Scan for the cell matching the given text and deliver its [x, y] coordinate at center. 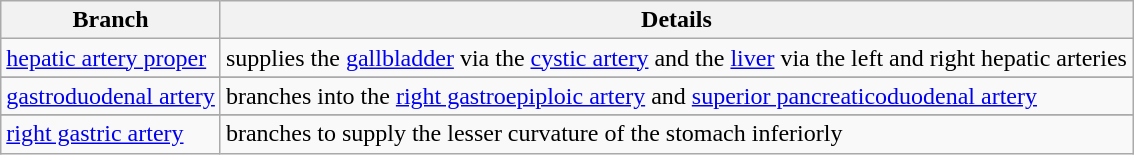
right gastric artery [111, 134]
branches into the right gastroepiploic artery and superior pancreaticoduodenal artery [676, 96]
gastroduodenal artery [111, 96]
supplies the gallbladder via the cystic artery and the liver via the left and right hepatic arteries [676, 58]
Branch [111, 20]
branches to supply the lesser curvature of the stomach inferiorly [676, 134]
Details [676, 20]
hepatic artery proper [111, 58]
